Output the [X, Y] coordinate of the center of the cell containing the given text.  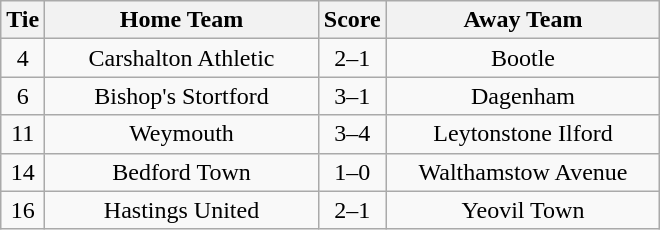
Weymouth [182, 134]
Leytonstone Ilford [523, 134]
11 [23, 134]
Carshalton Athletic [182, 58]
Dagenham [523, 96]
Bedford Town [182, 172]
Walthamstow Avenue [523, 172]
Bootle [523, 58]
3–1 [352, 96]
Away Team [523, 20]
14 [23, 172]
3–4 [352, 134]
Yeovil Town [523, 210]
4 [23, 58]
Score [352, 20]
Bishop's Stortford [182, 96]
16 [23, 210]
Hastings United [182, 210]
6 [23, 96]
Tie [23, 20]
Home Team [182, 20]
1–0 [352, 172]
